Identify which cell holds the provided text, then report its (x, y) central coordinate. 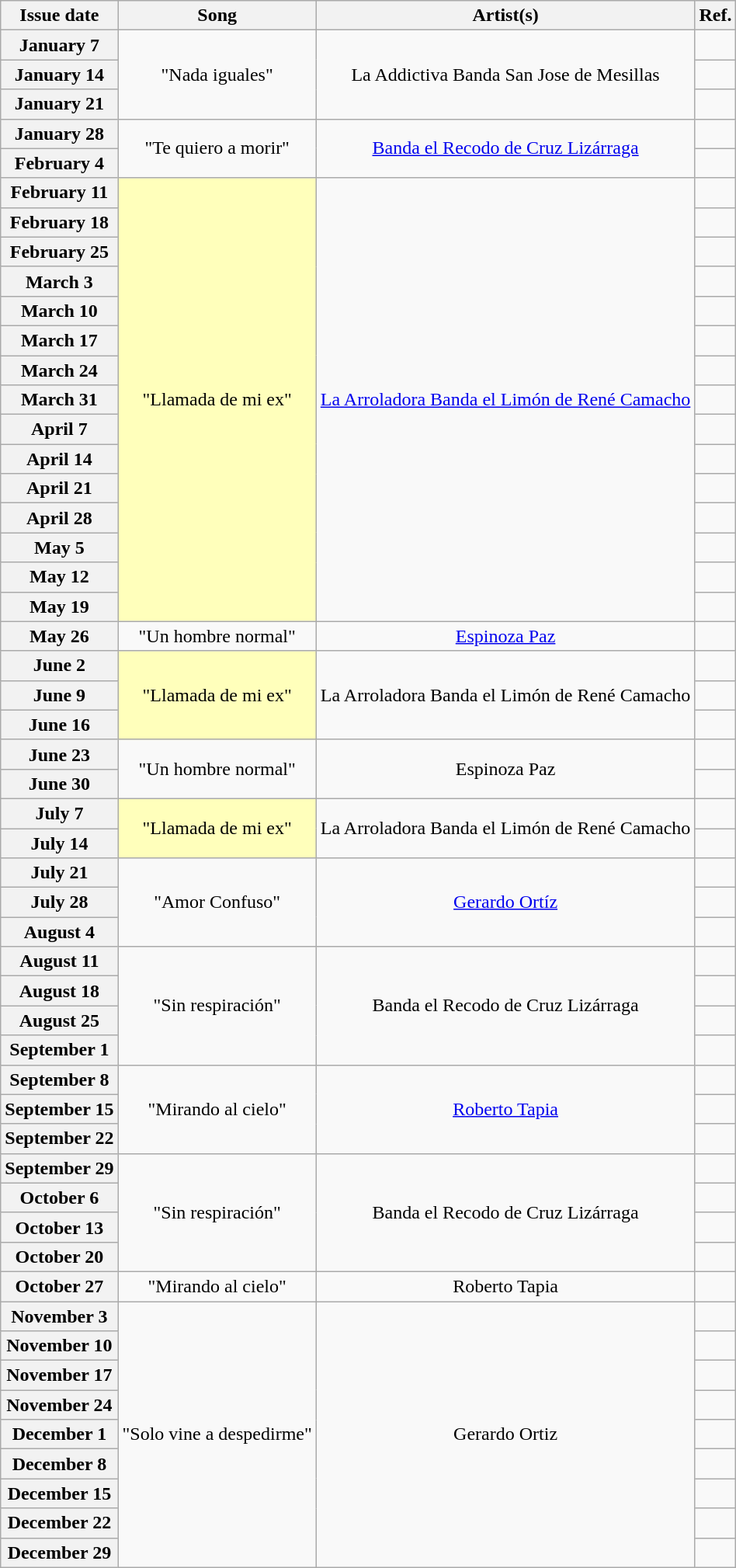
February 4 (59, 163)
September 8 (59, 1080)
February 11 (59, 193)
December 29 (59, 1552)
August 4 (59, 932)
Artist(s) (505, 16)
April 7 (59, 429)
September 1 (59, 1050)
September 22 (59, 1139)
December 1 (59, 1434)
September 29 (59, 1168)
Song (217, 16)
July 7 (59, 813)
February 18 (59, 222)
June 2 (59, 666)
May 19 (59, 607)
Ref. (716, 16)
March 31 (59, 400)
May 12 (59, 577)
July 14 (59, 843)
"Solo vine a despedirme" (217, 1435)
Issue date (59, 16)
May 5 (59, 548)
November 24 (59, 1405)
"Te quiero a morir" (217, 148)
August 18 (59, 991)
March 24 (59, 370)
April 14 (59, 459)
April 21 (59, 488)
June 9 (59, 695)
August 25 (59, 1020)
October 6 (59, 1198)
January 7 (59, 45)
April 28 (59, 518)
November 10 (59, 1346)
December 8 (59, 1464)
March 3 (59, 281)
August 11 (59, 961)
July 21 (59, 873)
June 30 (59, 784)
October 20 (59, 1257)
February 25 (59, 252)
October 27 (59, 1286)
March 17 (59, 340)
July 28 (59, 902)
March 10 (59, 311)
January 28 (59, 134)
June 16 (59, 725)
December 15 (59, 1493)
January 14 (59, 75)
June 23 (59, 754)
January 21 (59, 104)
September 15 (59, 1109)
May 26 (59, 636)
November 17 (59, 1375)
October 13 (59, 1227)
Gerardo Ortíz (505, 902)
December 22 (59, 1523)
November 3 (59, 1316)
La Addictiva Banda San Jose de Mesillas (505, 75)
Gerardo Ortiz (505, 1435)
"Amor Confuso" (217, 902)
"Nada iguales" (217, 75)
